Capture the cell that displays the provided text and extract its (x, y) central coordinate. 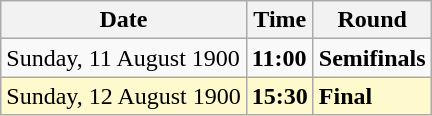
15:30 (280, 96)
Semifinals (372, 58)
Sunday, 11 August 1900 (124, 58)
Sunday, 12 August 1900 (124, 96)
Final (372, 96)
Date (124, 20)
Round (372, 20)
Time (280, 20)
11:00 (280, 58)
